Find where the given text appears and provide that cell's center as (x, y) coordinate. 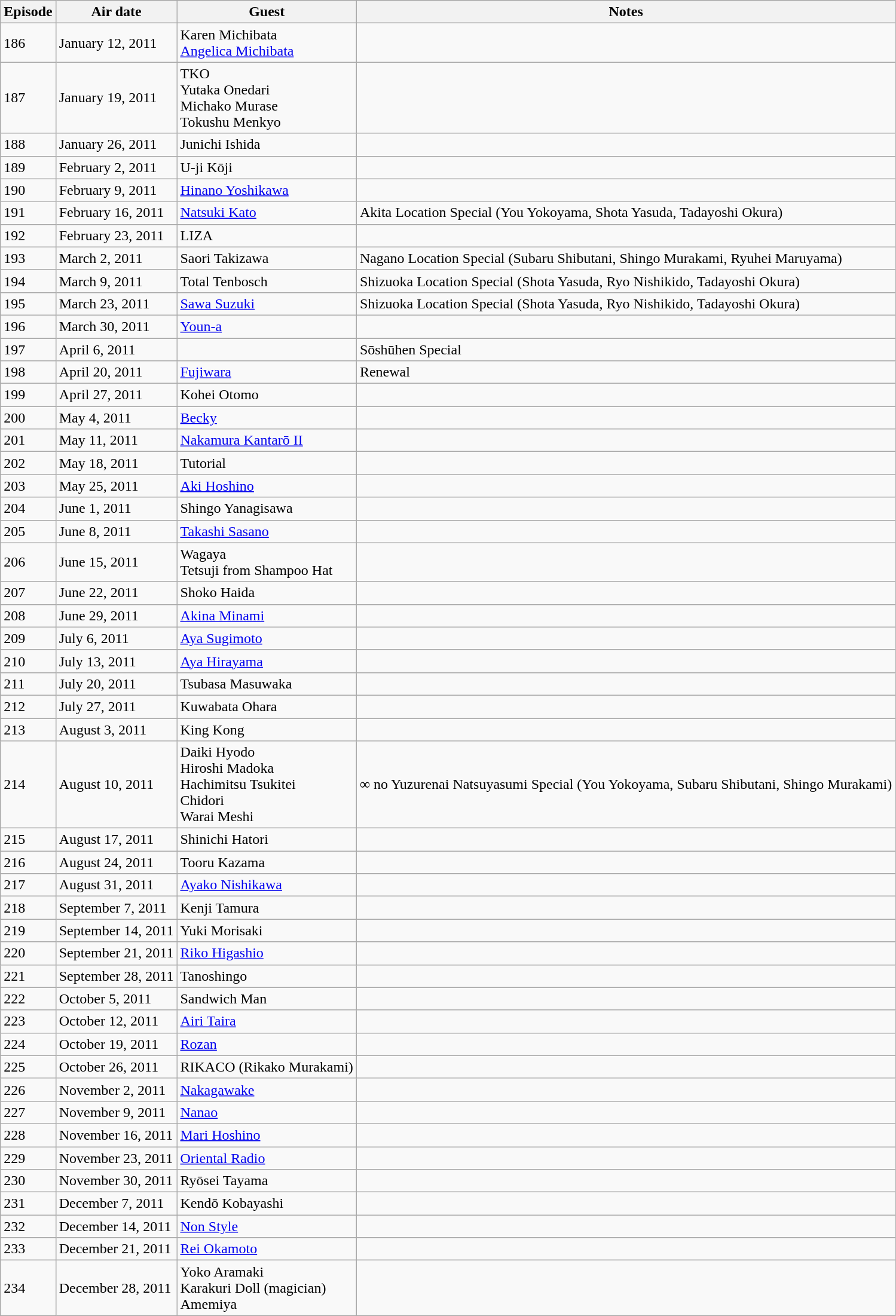
Aki Hoshino (267, 486)
Rei Okamoto (267, 1249)
September 28, 2011 (116, 976)
189 (28, 167)
214 (28, 785)
October 5, 2011 (116, 999)
204 (28, 509)
Youn-a (267, 326)
226 (28, 1089)
August 3, 2011 (116, 730)
September 7, 2011 (116, 908)
Hinano Yoshikawa (267, 190)
Kendō Kobayashi (267, 1204)
221 (28, 976)
April 20, 2011 (116, 372)
194 (28, 281)
228 (28, 1135)
February 23, 2011 (116, 235)
Mari Hoshino (267, 1135)
March 23, 2011 (116, 304)
June 8, 2011 (116, 531)
195 (28, 304)
Oriental Radio (267, 1158)
Nakamura Kantarō II (267, 440)
Renewal (625, 372)
216 (28, 862)
January 26, 2011 (116, 145)
December 14, 2011 (116, 1226)
June 15, 2011 (116, 562)
LIZA (267, 235)
June 22, 2011 (116, 593)
Sōshūhen Special (625, 350)
Air date (116, 12)
205 (28, 531)
Sandwich Man (267, 999)
Tsubasa Masuwaka (267, 684)
215 (28, 840)
190 (28, 190)
February 9, 2011 (116, 190)
191 (28, 213)
Ayako Nishikawa (267, 885)
188 (28, 145)
233 (28, 1249)
Total Tenbosch (267, 281)
219 (28, 931)
201 (28, 440)
Shinichi Hatori (267, 840)
∞ no Yuzurenai Natsuyasumi Special (You Yokoyama, Subaru Shibutani, Shingo Murakami) (625, 785)
June 1, 2011 (116, 509)
223 (28, 1021)
July 20, 2011 (116, 684)
Yuki Morisaki (267, 931)
225 (28, 1067)
July 27, 2011 (116, 706)
212 (28, 706)
February 16, 2011 (116, 213)
Airi Taira (267, 1021)
March 9, 2011 (116, 281)
222 (28, 999)
Nagano Location Special (Subaru Shibutani, Shingo Murakami, Ryuhei Maruyama) (625, 258)
Tooru Kazama (267, 862)
210 (28, 661)
TKOYutaka OnedariMichako MuraseTokushu Menkyo (267, 98)
198 (28, 372)
September 14, 2011 (116, 931)
186 (28, 43)
234 (28, 1288)
200 (28, 418)
206 (28, 562)
218 (28, 908)
May 25, 2011 (116, 486)
Akita Location Special (You Yokoyama, Shota Yasuda, Tadayoshi Okura) (625, 213)
June 29, 2011 (116, 616)
Natsuki Kato (267, 213)
Karen MichibataAngelica Michibata (267, 43)
Saori Takizawa (267, 258)
November 30, 2011 (116, 1181)
213 (28, 730)
Kenji Tamura (267, 908)
Non Style (267, 1226)
April 27, 2011 (116, 395)
230 (28, 1181)
November 2, 2011 (116, 1089)
Aya Hirayama (267, 661)
232 (28, 1226)
August 10, 2011 (116, 785)
224 (28, 1044)
199 (28, 395)
King Kong (267, 730)
Akina Minami (267, 616)
192 (28, 235)
196 (28, 326)
Becky (267, 418)
211 (28, 684)
207 (28, 593)
Shoko Haida (267, 593)
Sawa Suzuki (267, 304)
August 31, 2011 (116, 885)
August 17, 2011 (116, 840)
Takashi Sasano (267, 531)
December 28, 2011 (116, 1288)
Nanao (267, 1112)
April 6, 2011 (116, 350)
217 (28, 885)
229 (28, 1158)
193 (28, 258)
October 19, 2011 (116, 1044)
Daiki HyodoHiroshi MadokaHachimitsu TsukiteiChidoriWarai Meshi (267, 785)
November 16, 2011 (116, 1135)
Episode (28, 12)
197 (28, 350)
May 18, 2011 (116, 463)
203 (28, 486)
231 (28, 1204)
Shingo Yanagisawa (267, 509)
March 2, 2011 (116, 258)
September 21, 2011 (116, 953)
May 11, 2011 (116, 440)
July 13, 2011 (116, 661)
208 (28, 616)
209 (28, 638)
227 (28, 1112)
220 (28, 953)
October 12, 2011 (116, 1021)
December 7, 2011 (116, 1204)
187 (28, 98)
March 30, 2011 (116, 326)
November 23, 2011 (116, 1158)
October 26, 2011 (116, 1067)
November 9, 2011 (116, 1112)
July 6, 2011 (116, 638)
January 19, 2011 (116, 98)
Aya Sugimoto (267, 638)
WagayaTetsuji from Shampoo Hat (267, 562)
RIKACO (Rikako Murakami) (267, 1067)
Junichi Ishida (267, 145)
Yoko AramakiKarakuri Doll (magician)Amemiya (267, 1288)
December 21, 2011 (116, 1249)
Kohei Otomo (267, 395)
Ryōsei Tayama (267, 1181)
August 24, 2011 (116, 862)
Nakagawake (267, 1089)
Fujiwara (267, 372)
January 12, 2011 (116, 43)
February 2, 2011 (116, 167)
Kuwabata Ohara (267, 706)
Tanoshingo (267, 976)
Notes (625, 12)
202 (28, 463)
Guest (267, 12)
Tutorial (267, 463)
Riko Higashio (267, 953)
May 4, 2011 (116, 418)
U-ji Kōji (267, 167)
Rozan (267, 1044)
